Pinpoint the cell where the given text exists, returning its [X, Y] midpoint coordinate. 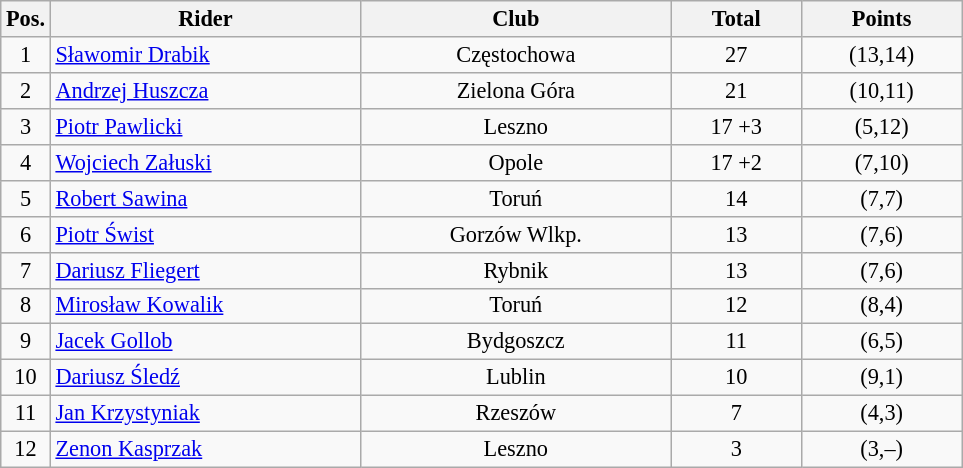
(10,11) [881, 90]
(8,4) [881, 306]
1 [26, 55]
Dariusz Śledź [205, 378]
17 +3 [736, 126]
17 +2 [736, 162]
Wojciech Załuski [205, 162]
6 [26, 234]
Piotr Pawlicki [205, 126]
Total [736, 19]
Sławomir Drabik [205, 55]
Częstochowa [516, 55]
Rider [205, 19]
Robert Sawina [205, 198]
(7,10) [881, 162]
9 [26, 342]
(7,7) [881, 198]
Andrzej Huszcza [205, 90]
5 [26, 198]
14 [736, 198]
(4,3) [881, 414]
Jacek Gollob [205, 342]
(3,–) [881, 450]
21 [736, 90]
Bydgoszcz [516, 342]
Gorzów Wlkp. [516, 234]
(13,14) [881, 55]
8 [26, 306]
(5,12) [881, 126]
Mirosław Kowalik [205, 306]
Piotr Świst [205, 234]
(6,5) [881, 342]
Rybnik [516, 270]
Opole [516, 162]
Dariusz Fliegert [205, 270]
Pos. [26, 19]
Rzeszów [516, 414]
Lublin [516, 378]
2 [26, 90]
Zielona Góra [516, 90]
Zenon Kasprzak [205, 450]
Jan Krzystyniak [205, 414]
4 [26, 162]
Points [881, 19]
27 [736, 55]
(9,1) [881, 378]
Club [516, 19]
